Capture the cell that displays the provided text and extract its [X, Y] central coordinate. 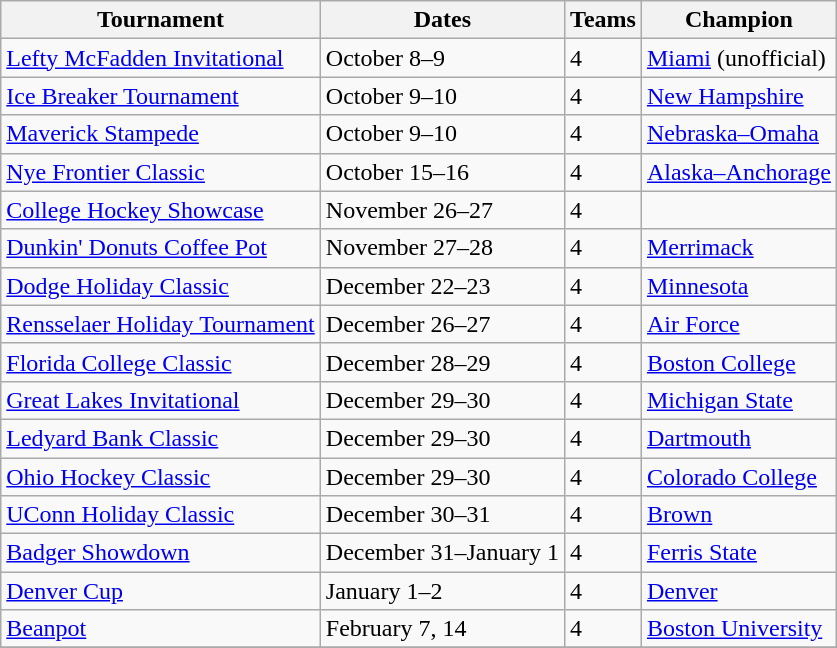
Teams [604, 20]
Ferris State [738, 553]
Dates [442, 20]
Champion [738, 20]
Lefty McFadden Invitational [161, 58]
December 22–23 [442, 286]
College Hockey Showcase [161, 210]
December 26–27 [442, 324]
October 8–9 [442, 58]
Colorado College [738, 477]
December 31–January 1 [442, 553]
Michigan State [738, 400]
Beanpot [161, 629]
December 30–31 [442, 515]
Boston University [738, 629]
Merrimack [738, 248]
November 26–27 [442, 210]
January 1–2 [442, 591]
Ledyard Bank Classic [161, 438]
Dartmouth [738, 438]
Dunkin' Donuts Coffee Pot [161, 248]
Dodge Holiday Classic [161, 286]
Air Force [738, 324]
Florida College Classic [161, 362]
February 7, 14 [442, 629]
Minnesota [738, 286]
Denver [738, 591]
Boston College [738, 362]
New Hampshire [738, 96]
Miami (unofficial) [738, 58]
UConn Holiday Classic [161, 515]
Badger Showdown [161, 553]
Ohio Hockey Classic [161, 477]
Nebraska–Omaha [738, 134]
Brown [738, 515]
Rensselaer Holiday Tournament [161, 324]
Tournament [161, 20]
Nye Frontier Classic [161, 172]
Alaska–Anchorage [738, 172]
Denver Cup [161, 591]
November 27–28 [442, 248]
Great Lakes Invitational [161, 400]
Ice Breaker Tournament [161, 96]
Maverick Stampede [161, 134]
December 28–29 [442, 362]
October 15–16 [442, 172]
